Locate the cell with the specified text and output its [X, Y] center coordinate. 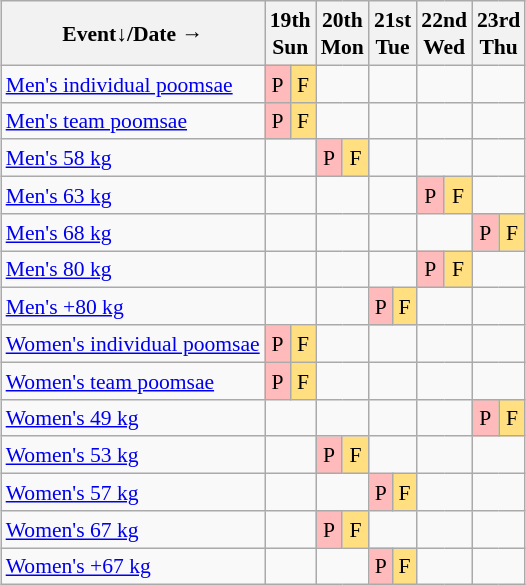
Men's 68 kg [133, 232]
Women's 49 kg [133, 418]
Men's 63 kg [133, 194]
Men's individual poomsae [133, 84]
Women's 53 kg [133, 454]
Men's 80 kg [133, 268]
Women's 57 kg [133, 492]
Men's +80 kg [133, 306]
Men's 58 kg [133, 158]
Event↓/Date → [133, 33]
Women's team poomsae [133, 380]
21stTue [392, 33]
Women's +67 kg [133, 566]
Women's 67 kg [133, 528]
23rdThu [498, 33]
20thMon [342, 33]
22ndWed [444, 33]
Women's individual poomsae [133, 344]
19thSun [290, 33]
Men's team poomsae [133, 120]
